Find where the given text appears and provide that cell's center as [X, Y] coordinate. 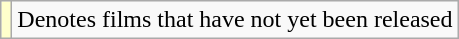
Denotes films that have not yet been released [235, 20]
